Output the [X, Y] coordinate of the center of the cell containing the given text.  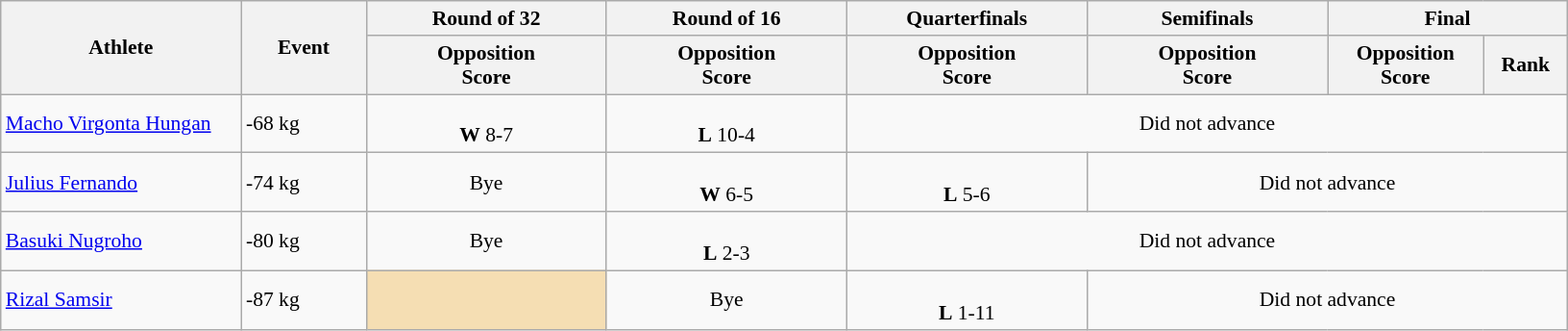
-87 kg [304, 300]
L 10-4 [726, 123]
Macho Virgonta Hungan [121, 123]
Basuki Nugroho [121, 241]
L 2-3 [726, 241]
-80 kg [304, 241]
Final [1448, 18]
Rank [1526, 65]
Event [304, 48]
Athlete [121, 48]
Round of 32 [486, 18]
Semifinals [1207, 18]
-68 kg [304, 123]
L 5-6 [967, 183]
-74 kg [304, 183]
Rizal Samsir [121, 300]
L 1-11 [967, 300]
W 6-5 [726, 183]
Quarterfinals [967, 18]
Round of 16 [726, 18]
Julius Fernando [121, 183]
W 8-7 [486, 123]
